Provide the (x, y) coordinate of the cell's center where the given text is located.  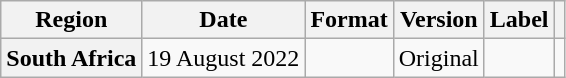
Region (72, 20)
Version (438, 20)
Original (438, 58)
South Africa (72, 58)
19 August 2022 (224, 58)
Date (224, 20)
Label (519, 20)
Format (349, 20)
